Extract the [x, y] coordinate from the center of the cell holding the provided text.  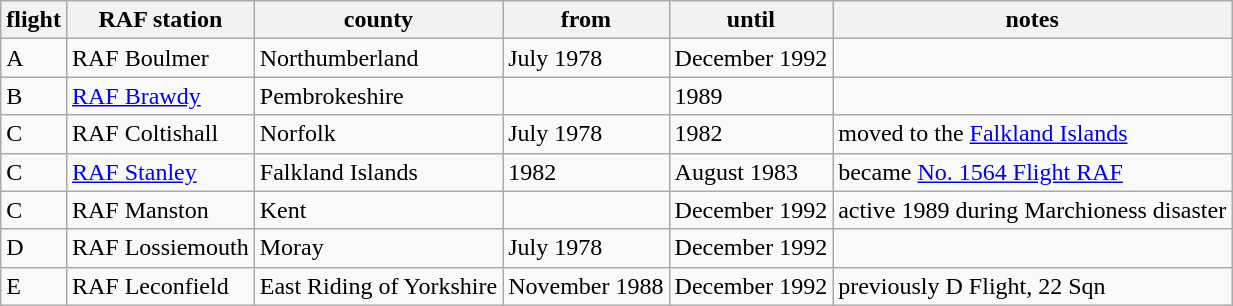
county [378, 20]
became No. 1564 Flight RAF [1032, 172]
Pembrokeshire [378, 96]
RAF Leconfield [160, 286]
Falkland Islands [378, 172]
D [34, 248]
RAF Boulmer [160, 58]
Northumberland [378, 58]
previously D Flight, 22 Sqn [1032, 286]
Norfolk [378, 134]
notes [1032, 20]
A [34, 58]
flight [34, 20]
moved to the Falkland Islands [1032, 134]
August 1983 [751, 172]
active 1989 during Marchioness disaster [1032, 210]
E [34, 286]
Kent [378, 210]
1989 [751, 96]
RAF Lossiemouth [160, 248]
from [586, 20]
RAF Manston [160, 210]
RAF Coltishall [160, 134]
until [751, 20]
RAF station [160, 20]
November 1988 [586, 286]
Moray [378, 248]
RAF Stanley [160, 172]
RAF Brawdy [160, 96]
East Riding of Yorkshire [378, 286]
B [34, 96]
